For the text-containing cell, return its midpoint in [X, Y] coordinate format. 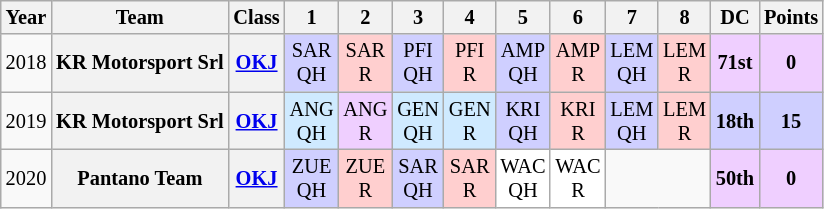
2020 [26, 178]
WACQH [522, 178]
4 [470, 17]
15 [791, 121]
AMPQH [522, 63]
GENR [470, 121]
KRIQH [522, 121]
5 [522, 17]
ANGQH [312, 121]
3 [418, 17]
Pantano Team [140, 178]
Team [140, 17]
2019 [26, 121]
6 [578, 17]
2018 [26, 63]
18th [735, 121]
1 [312, 17]
Class [256, 17]
71st [735, 63]
50th [735, 178]
7 [632, 17]
ANGR [365, 121]
Points [791, 17]
DC [735, 17]
2 [365, 17]
ZUEQH [312, 178]
KRIR [578, 121]
PFIR [470, 63]
WACR [578, 178]
Year [26, 17]
ZUER [365, 178]
PFIQH [418, 63]
8 [684, 17]
AMPR [578, 63]
GENQH [418, 121]
